From the cell containing the given text, extract its center point as [X, Y] coordinate. 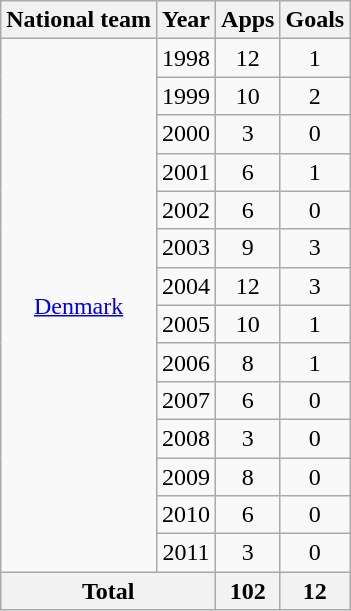
Year [186, 20]
2010 [186, 515]
2007 [186, 400]
2002 [186, 210]
Total [108, 591]
Goals [315, 20]
102 [248, 591]
2011 [186, 553]
2008 [186, 438]
2000 [186, 134]
1999 [186, 96]
1998 [186, 58]
2006 [186, 362]
2 [315, 96]
2001 [186, 172]
2009 [186, 477]
Apps [248, 20]
2005 [186, 324]
2004 [186, 286]
Denmark [79, 306]
9 [248, 248]
2003 [186, 248]
National team [79, 20]
